Locate the cell with the specified text and output its (x, y) center coordinate. 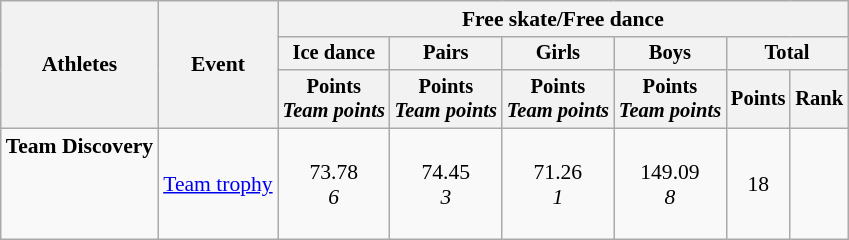
Team trophy (218, 184)
Team Discovery (80, 184)
Total (787, 54)
Rank (819, 99)
Athletes (80, 64)
Points (758, 99)
Boys (670, 54)
Pairs (446, 54)
18 (758, 184)
149.098 (670, 184)
Girls (558, 54)
Event (218, 64)
71.261 (558, 184)
Ice dance (334, 54)
Free skate/Free dance (563, 19)
74.453 (446, 184)
73.786 (334, 184)
